Determine the (x, y) coordinate at the center of the cell enclosing the given text.  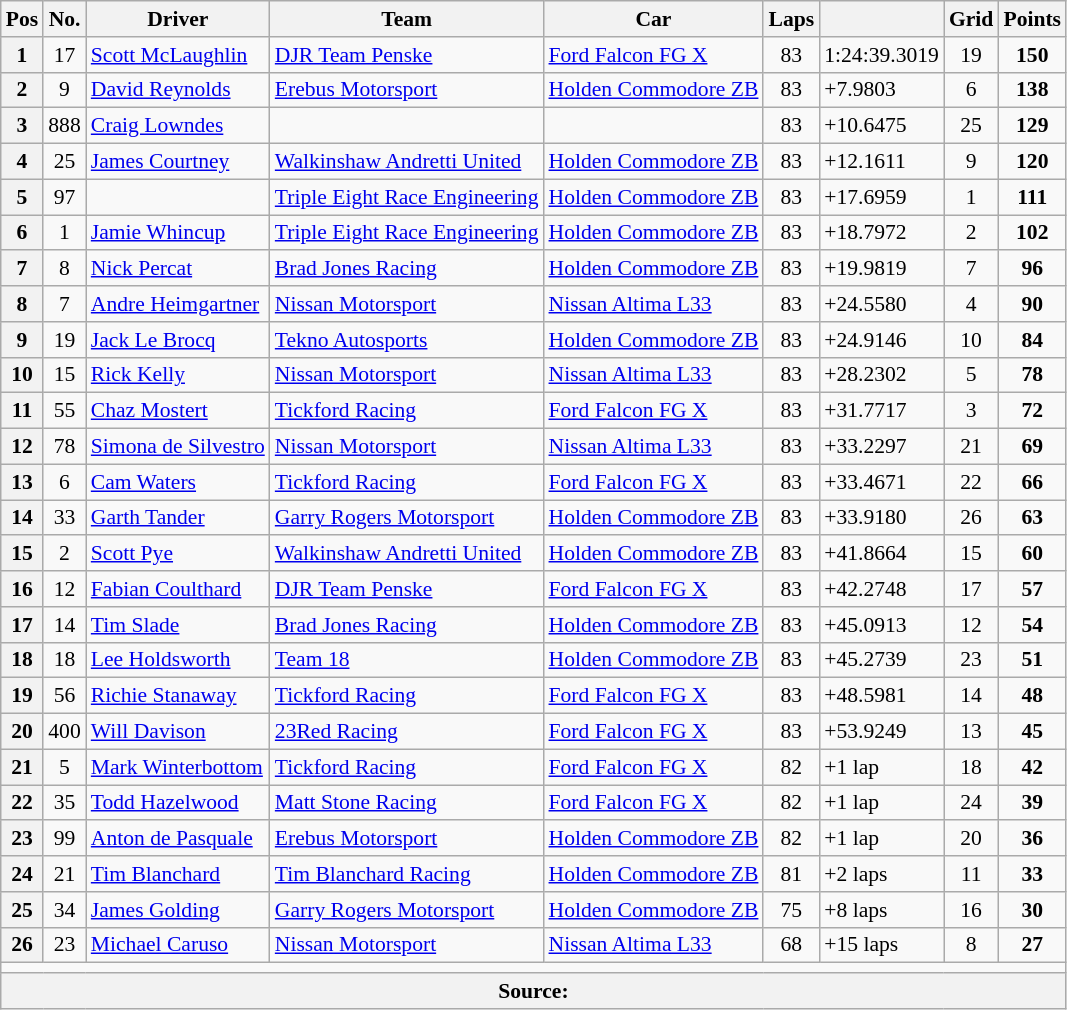
63 (1032, 518)
129 (1032, 126)
Scott McLaughlin (178, 55)
+7.9803 (882, 90)
81 (791, 874)
Anton de Pasquale (178, 839)
27 (1032, 945)
1:24:39.3019 (882, 55)
99 (64, 839)
75 (791, 910)
120 (1032, 162)
84 (1032, 340)
+12.1611 (882, 162)
60 (1032, 554)
Matt Stone Racing (407, 803)
35 (64, 803)
97 (64, 197)
48 (1032, 696)
888 (64, 126)
Team 18 (407, 660)
+24.9146 (882, 340)
23Red Racing (407, 732)
45 (1032, 732)
39 (1032, 803)
+42.2748 (882, 589)
+18.7972 (882, 233)
Laps (791, 19)
Garth Tander (178, 518)
Richie Stanaway (178, 696)
James Golding (178, 910)
Points (1032, 19)
Lee Holdsworth (178, 660)
Craig Lowndes (178, 126)
Michael Caruso (178, 945)
+33.4671 (882, 482)
+8 laps (882, 910)
96 (1032, 269)
+31.7717 (882, 411)
90 (1032, 304)
Todd Hazelwood (178, 803)
James Courtney (178, 162)
36 (1032, 839)
150 (1032, 55)
+17.6959 (882, 197)
David Reynolds (178, 90)
Tim Blanchard Racing (407, 874)
Fabian Coulthard (178, 589)
Chaz Mostert (178, 411)
+15 laps (882, 945)
+41.8664 (882, 554)
34 (64, 910)
Source: (534, 991)
68 (791, 945)
400 (64, 732)
+24.5580 (882, 304)
Driver (178, 19)
54 (1032, 625)
Rick Kelly (178, 375)
Jack Le Brocq (178, 340)
42 (1032, 767)
72 (1032, 411)
Team (407, 19)
57 (1032, 589)
51 (1032, 660)
+45.2739 (882, 660)
Tim Slade (178, 625)
56 (64, 696)
Andre Heimgartner (178, 304)
+33.2297 (882, 447)
111 (1032, 197)
Grid (972, 19)
+53.9249 (882, 732)
Tekno Autosports (407, 340)
+10.6475 (882, 126)
+48.5981 (882, 696)
30 (1032, 910)
138 (1032, 90)
55 (64, 411)
+19.9819 (882, 269)
Pos (22, 19)
Nick Percat (178, 269)
66 (1032, 482)
+28.2302 (882, 375)
Tim Blanchard (178, 874)
+2 laps (882, 874)
Will Davison (178, 732)
+33.9180 (882, 518)
Cam Waters (178, 482)
+45.0913 (882, 625)
Car (653, 19)
Jamie Whincup (178, 233)
102 (1032, 233)
Scott Pye (178, 554)
Simona de Silvestro (178, 447)
69 (1032, 447)
No. (64, 19)
Mark Winterbottom (178, 767)
